Determine the [X, Y] coordinate at the center of the cell enclosing the given text.  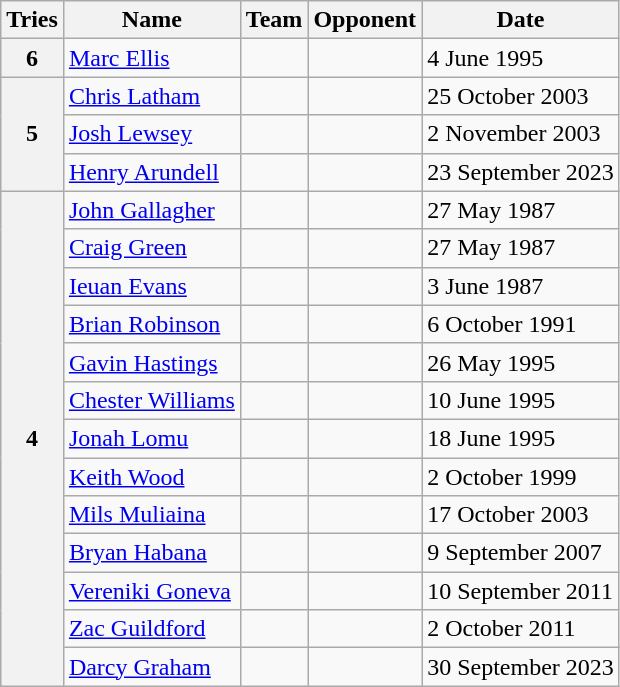
4 [32, 438]
6 [32, 58]
23 September 2023 [521, 172]
6 October 1991 [521, 324]
26 May 1995 [521, 362]
Bryan Habana [152, 553]
Team [274, 20]
John Gallagher [152, 210]
Vereniki Goneva [152, 591]
17 October 2003 [521, 515]
Jonah Lomu [152, 438]
Gavin Hastings [152, 362]
Zac Guildford [152, 629]
3 June 1987 [521, 286]
Date [521, 20]
4 June 1995 [521, 58]
Ieuan Evans [152, 286]
Craig Green [152, 248]
Marc Ellis [152, 58]
Josh Lewsey [152, 134]
30 September 2023 [521, 667]
Opponent [365, 20]
Chris Latham [152, 96]
Darcy Graham [152, 667]
18 June 1995 [521, 438]
Chester Williams [152, 400]
Tries [32, 20]
2 November 2003 [521, 134]
Keith Wood [152, 477]
Brian Robinson [152, 324]
2 October 2011 [521, 629]
10 September 2011 [521, 591]
Henry Arundell [152, 172]
25 October 2003 [521, 96]
Name [152, 20]
9 September 2007 [521, 553]
5 [32, 134]
10 June 1995 [521, 400]
2 October 1999 [521, 477]
Mils Muliaina [152, 515]
